Locate the cell with the specified text and output its [X, Y] center coordinate. 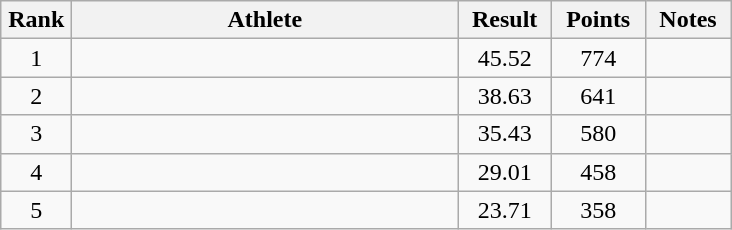
45.52 [505, 58]
3 [36, 134]
Rank [36, 20]
Notes [688, 20]
641 [598, 96]
2 [36, 96]
5 [36, 210]
1 [36, 58]
458 [598, 172]
38.63 [505, 96]
29.01 [505, 172]
Result [505, 20]
35.43 [505, 134]
4 [36, 172]
774 [598, 58]
580 [598, 134]
23.71 [505, 210]
358 [598, 210]
Athlete [265, 20]
Points [598, 20]
